Capture the cell that displays the provided text and extract its [X, Y] central coordinate. 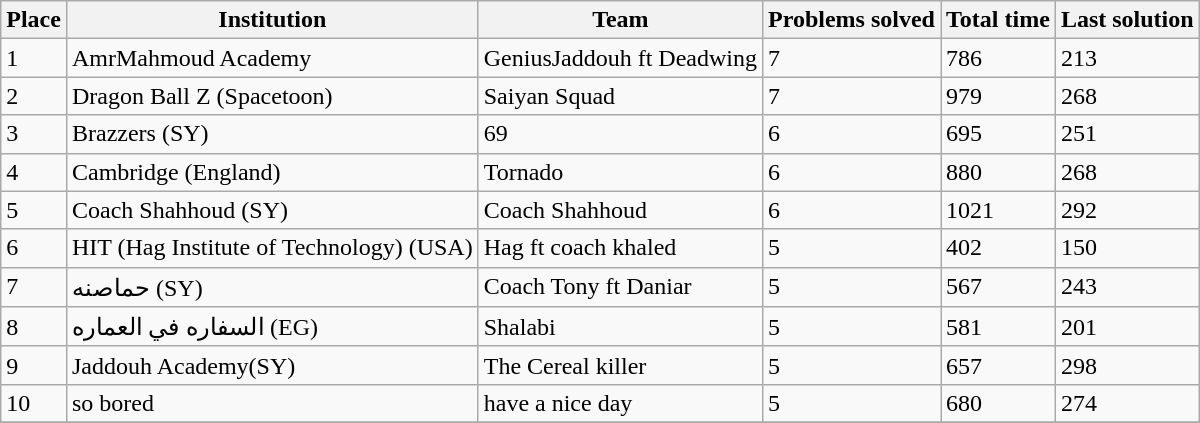
Dragon Ball Z (Spacetoon) [272, 96]
GeniusJaddouh ft Deadwing [620, 58]
657 [998, 365]
150 [1127, 248]
Total time [998, 20]
213 [1127, 58]
Coach Shahhoud (SY) [272, 210]
69 [620, 134]
Hag ft coach khaled [620, 248]
298 [1127, 365]
Place [34, 20]
880 [998, 172]
979 [998, 96]
9 [34, 365]
402 [998, 248]
Cambridge (England) [272, 172]
786 [998, 58]
581 [998, 327]
HIT (Hag Institute of Technology) (USA) [272, 248]
1021 [998, 210]
so bored [272, 403]
1 [34, 58]
8 [34, 327]
Team [620, 20]
السفاره في العماره (EG) [272, 327]
274 [1127, 403]
201 [1127, 327]
Brazzers (SY) [272, 134]
Shalabi [620, 327]
AmrMahmoud Academy [272, 58]
Coach Shahhoud [620, 210]
3 [34, 134]
Last solution [1127, 20]
Institution [272, 20]
2 [34, 96]
Coach Tony ft Daniar [620, 287]
The Cereal killer [620, 365]
695 [998, 134]
251 [1127, 134]
Tornado [620, 172]
567 [998, 287]
Saiyan Squad [620, 96]
292 [1127, 210]
have a nice day [620, 403]
Jaddouh Academy(SY) [272, 365]
4 [34, 172]
حماصنه (SY) [272, 287]
10 [34, 403]
680 [998, 403]
243 [1127, 287]
Problems solved [852, 20]
